For the text-containing cell, return its midpoint in (X, Y) coordinate format. 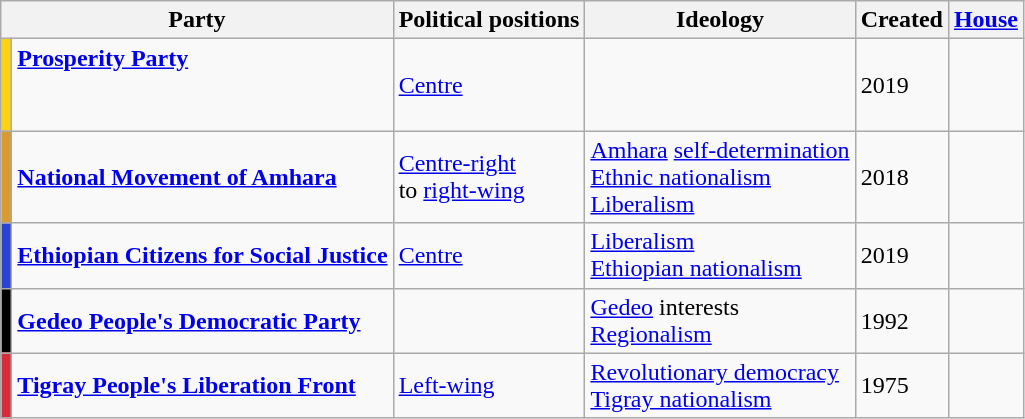
Gedeo interestsRegionalism (720, 320)
Tigray People's Liberation Front (202, 386)
Prosperity Party (202, 85)
1975 (902, 386)
Ideology (720, 20)
Ethiopian Citizens for Social Justice (202, 256)
Political positions (489, 20)
Gedeo People's Democratic Party (202, 320)
National Movement of Amhara (202, 177)
Party (197, 20)
2018 (902, 177)
Amhara self-determinationEthnic nationalismLiberalism (720, 177)
House (986, 20)
Left-wing (489, 386)
1992 (902, 320)
Centre-rightto right-wing (489, 177)
LiberalismEthiopian nationalism (720, 256)
Revolutionary democracyTigray nationalism (720, 386)
Created (902, 20)
